Search for the cell housing the specified text and yield its (X, Y) center coordinate. 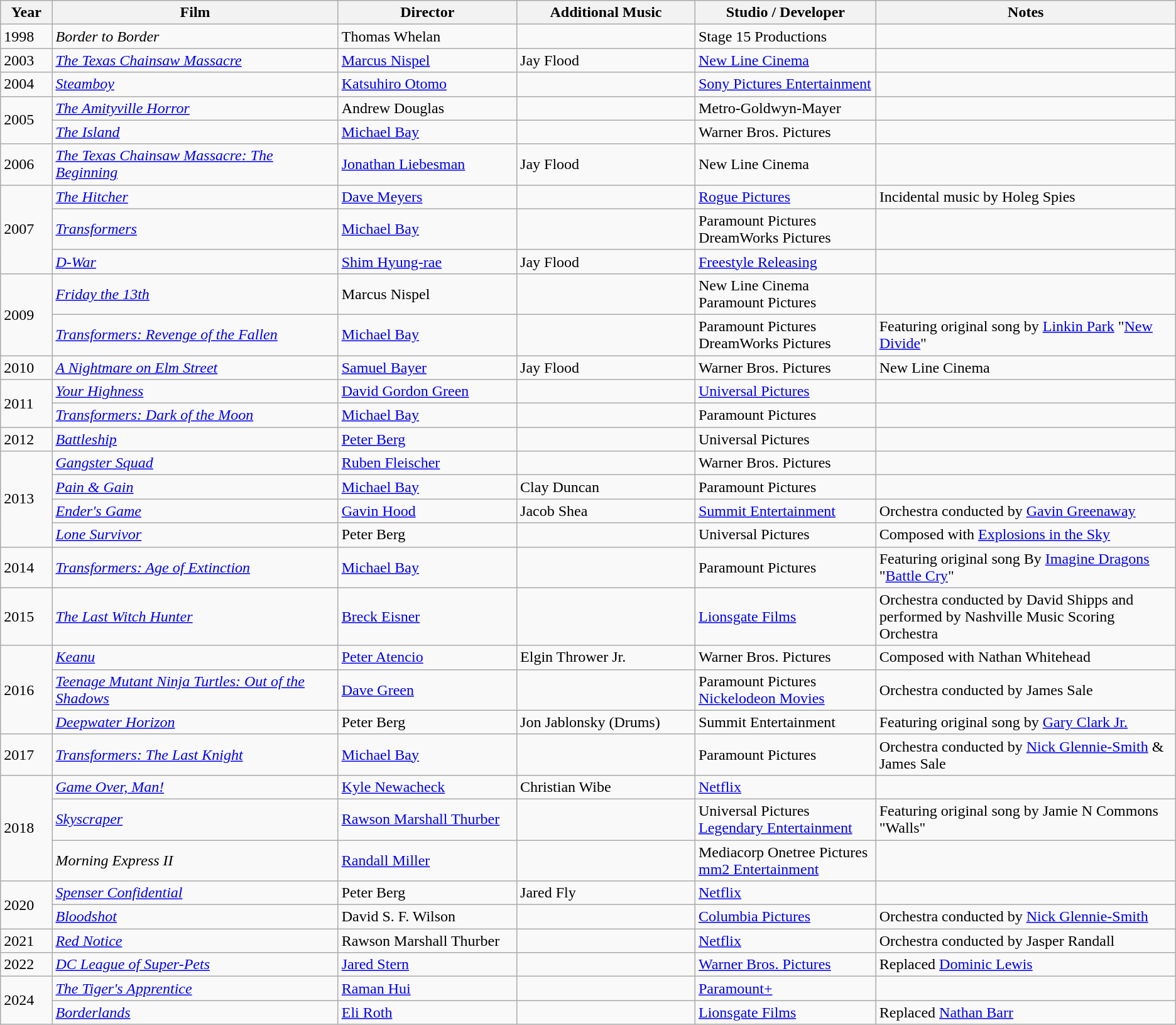
Keanu (195, 657)
Jacob Shea (606, 511)
Randall Miller (427, 860)
Studio / Developer (785, 13)
Universal PicturesLegendary Entertainment (785, 819)
2006 (26, 165)
2012 (26, 439)
Spenser Confidential (195, 893)
Skyscraper (195, 819)
2016 (26, 690)
Featuring original song By Imagine Dragons "Battle Cry" (1025, 567)
Battleship (195, 439)
1998 (26, 36)
Border to Border (195, 36)
2009 (26, 314)
2015 (26, 617)
Deepwater Horizon (195, 722)
Composed with Nathan Whitehead (1025, 657)
Shim Hyung-rae (427, 261)
Sony Pictures Entertainment (785, 84)
Jared Fly (606, 893)
2004 (26, 84)
Orchestra conducted by Nick Glennie-Smith & James Sale (1025, 754)
Stage 15 Productions (785, 36)
2010 (26, 368)
2018 (26, 828)
Morning Express II (195, 860)
Pain & Gain (195, 487)
D-War (195, 261)
David Gordon Green (427, 392)
Samuel Bayer (427, 368)
2021 (26, 941)
Teenage Mutant Ninja Turtles: Out of the Shadows (195, 690)
David S. F. Wilson (427, 917)
Transformers (195, 229)
The Amityville Horror (195, 108)
Transformers: Dark of the Moon (195, 415)
The Texas Chainsaw Massacre (195, 60)
2003 (26, 60)
Orchestra conducted by David Shipps and performed by Nashville Music Scoring Orchestra (1025, 617)
Year (26, 13)
Orchestra conducted by Gavin Greenaway (1025, 511)
Andrew Douglas (427, 108)
Thomas Whelan (427, 36)
The Texas Chainsaw Massacre: The Beginning (195, 165)
The Island (195, 132)
The Hitcher (195, 197)
Friday the 13th (195, 294)
Transformers: The Last Knight (195, 754)
2017 (26, 754)
Dave Green (427, 690)
Additional Music (606, 13)
Gavin Hood (427, 511)
The Tiger's Apprentice (195, 989)
Your Highness (195, 392)
2024 (26, 1000)
Clay Duncan (606, 487)
Bloodshot (195, 917)
Elgin Thrower Jr. (606, 657)
Rogue Pictures (785, 197)
Replaced Dominic Lewis (1025, 965)
Red Notice (195, 941)
Transformers: Age of Extinction (195, 567)
Steamboy (195, 84)
Orchestra conducted by James Sale (1025, 690)
Gangster Squad (195, 463)
Paramount PicturesNickelodeon Movies (785, 690)
Borderlands (195, 1012)
Christian Wibe (606, 787)
Featuring original song by Gary Clark Jr. (1025, 722)
2022 (26, 965)
Orchestra conducted by Nick Glennie-Smith (1025, 917)
Eli Roth (427, 1012)
Ruben Fleischer (427, 463)
A Nightmare on Elm Street (195, 368)
Lone Survivor (195, 535)
Metro-Goldwyn-Mayer (785, 108)
Transformers: Revenge of the Fallen (195, 334)
Game Over, Man! (195, 787)
Columbia Pictures (785, 917)
Replaced Nathan Barr (1025, 1012)
Film (195, 13)
2007 (26, 229)
Director (427, 13)
Breck Eisner (427, 617)
Jonathan Liebesman (427, 165)
Freestyle Releasing (785, 261)
DC League of Super-Pets (195, 965)
2011 (26, 403)
Jared Stern (427, 965)
Jon Jablonsky (Drums) (606, 722)
Composed with Explosions in the Sky (1025, 535)
Peter Atencio (427, 657)
Featuring original song by Linkin Park "New Divide" (1025, 334)
New Line CinemaParamount Pictures (785, 294)
Featuring original song by Jamie N Commons "Walls" (1025, 819)
Kyle Newacheck (427, 787)
Ender's Game (195, 511)
The Last Witch Hunter (195, 617)
2013 (26, 499)
2014 (26, 567)
Incidental music by Holeg Spies (1025, 197)
Notes (1025, 13)
Raman Hui (427, 989)
Katsuhiro Otomo (427, 84)
Dave Meyers (427, 197)
2020 (26, 905)
Mediacorp Onetree Pictures mm2 Entertainment (785, 860)
Orchestra conducted by Jasper Randall (1025, 941)
Paramount+ (785, 989)
2005 (26, 120)
